Return (X, Y) of the center of cell containing provided text 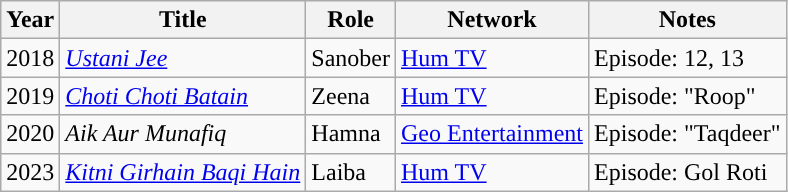
Hamna (351, 134)
Year (30, 20)
Geo Entertainment (492, 134)
Role (351, 20)
Episode: 12, 13 (688, 58)
Episode: "Roop" (688, 96)
2018 (30, 58)
Zeena (351, 96)
Choti Choti Batain (183, 96)
2020 (30, 134)
Title (183, 20)
Network (492, 20)
Ustani Jee (183, 58)
Notes (688, 20)
Aik Aur Munafiq (183, 134)
2019 (30, 96)
Laiba (351, 172)
Kitni Girhain Baqi Hain (183, 172)
Episode: Gol Roti (688, 172)
Episode: "Taqdeer" (688, 134)
2023 (30, 172)
Sanober (351, 58)
